From the cell containing the given text, extract its center point as [X, Y] coordinate. 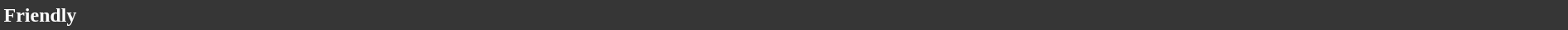
Friendly [784, 15]
